Detect which cell encompasses the target text, then output its [X, Y] center coordinate. 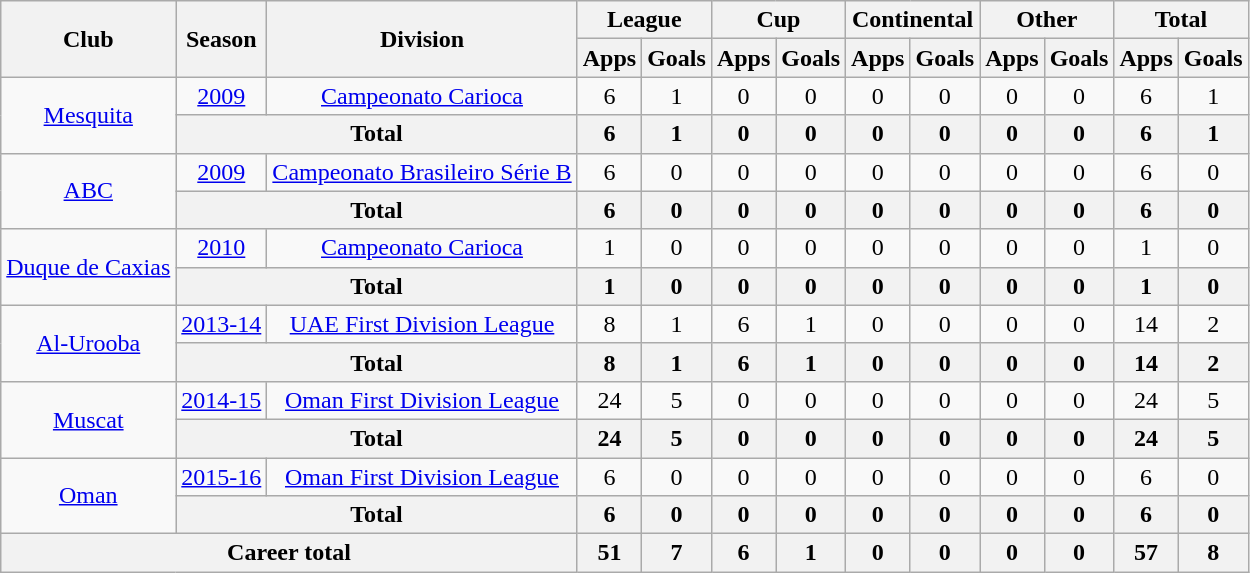
Division [422, 39]
Mesquita [88, 115]
ABC [88, 191]
Muscat [88, 419]
Cup [778, 20]
Oman [88, 496]
UAE First Division League [422, 324]
57 [1146, 553]
Other [1047, 20]
Duque de Caxias [88, 267]
Career total [289, 553]
Campeonato Brasileiro Série B [422, 172]
League [644, 20]
Continental [913, 20]
Season [222, 39]
2013-14 [222, 324]
2010 [222, 248]
Al-Urooba [88, 343]
51 [609, 553]
2015-16 [222, 477]
7 [677, 553]
Club [88, 39]
2014-15 [222, 400]
